Pinpoint the cell where the given text exists, returning its (X, Y) midpoint coordinate. 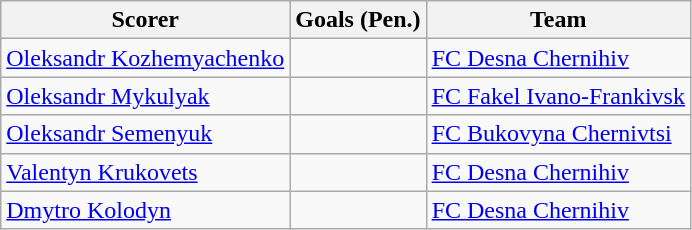
Oleksandr Mykulyak (146, 96)
FC Bukovyna Chernivtsi (558, 134)
Valentyn Krukovets (146, 172)
Goals (Pen.) (358, 20)
Scorer (146, 20)
Team (558, 20)
Dmytro Kolodyn (146, 210)
Oleksandr Semenyuk (146, 134)
FC Fakel Ivano-Frankivsk (558, 96)
Oleksandr Kozhemyachenko (146, 58)
